Determine the [X, Y] coordinate at the center of the cell enclosing the given text.  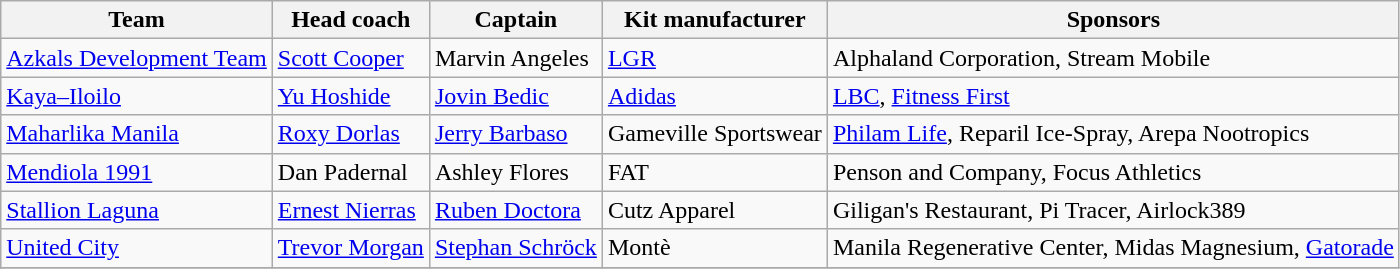
Ashley Flores [516, 172]
Head coach [350, 20]
United City [137, 248]
Jerry Barbaso [516, 134]
Marvin Angeles [516, 58]
Azkals Development Team [137, 58]
FAT [714, 172]
Scott Cooper [350, 58]
Jovin Bedic [516, 96]
Giligan's Restaurant, Pi Tracer, Airlock389 [1113, 210]
Team [137, 20]
Manila Regenerative Center, Midas Magnesium, Gatorade [1113, 248]
Philam Life, Reparil Ice-Spray, Arepa Nootropics [1113, 134]
Stallion Laguna [137, 210]
Stephan Schröck [516, 248]
Dan Padernal [350, 172]
Kaya–Iloilo [137, 96]
Alphaland Corporation, Stream Mobile [1113, 58]
Cutz Apparel [714, 210]
Adidas [714, 96]
LGR [714, 58]
Kit manufacturer [714, 20]
Penson and Company, Focus Athletics [1113, 172]
Gameville Sportswear [714, 134]
Mendiola 1991 [137, 172]
Roxy Dorlas [350, 134]
Maharlika Manila [137, 134]
Montè [714, 248]
Ruben Doctora [516, 210]
Sponsors [1113, 20]
Captain [516, 20]
Trevor Morgan [350, 248]
Yu Hoshide [350, 96]
Ernest Nierras [350, 210]
LBC, Fitness First [1113, 96]
